Return the [X, Y] coordinate for the center point of the cell that contains the specified text.  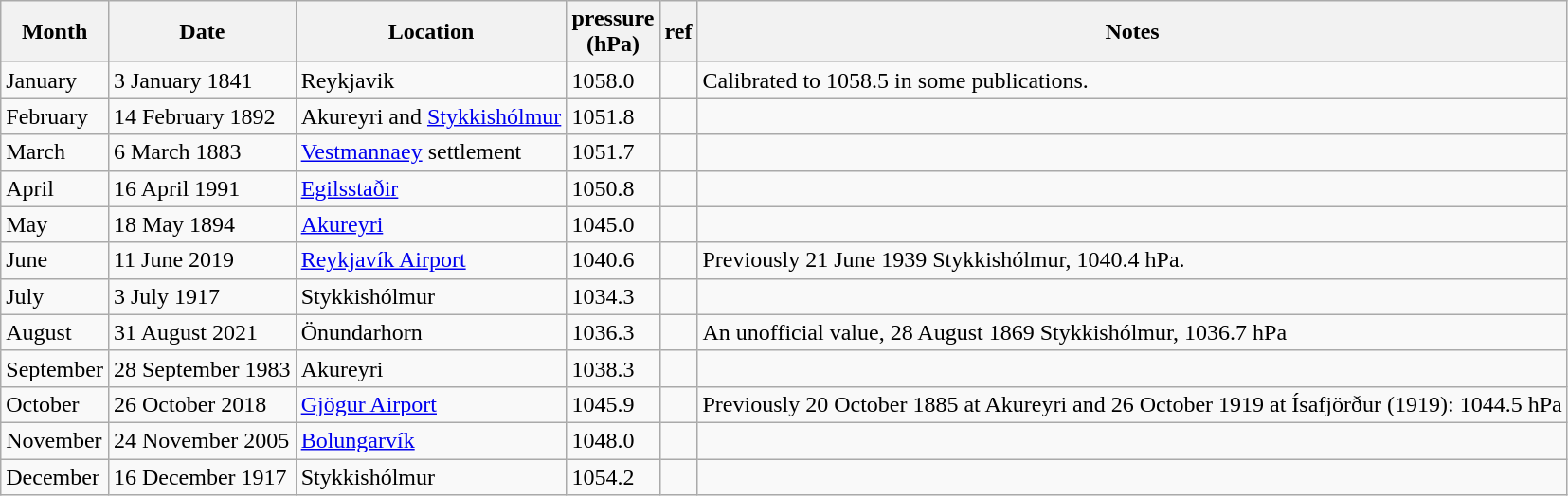
Reykjavik [431, 80]
1040.6 [613, 260]
1058.0 [613, 80]
28 September 1983 [202, 368]
May [55, 224]
October [55, 404]
April [55, 188]
Gjögur Airport [431, 404]
1051.8 [613, 116]
26 October 2018 [202, 404]
1050.8 [613, 188]
1051.7 [613, 152]
June [55, 260]
pressure(hPa) [613, 32]
Location [431, 32]
14 February 1892 [202, 116]
July [55, 296]
24 November 2005 [202, 440]
Vestmannaey settlement [431, 152]
Notes [1132, 32]
January [55, 80]
Month [55, 32]
November [55, 440]
Previously 20 October 1885 at Akureyri and 26 October 1919 at Ísafjörður (1919): 1044.5 hPa [1132, 404]
Reykjavík Airport [431, 260]
1038.3 [613, 368]
6 March 1883 [202, 152]
Previously 21 June 1939 Stykkishólmur, 1040.4 hPa. [1132, 260]
Önundarhorn [431, 332]
16 April 1991 [202, 188]
Akureyri and Stykkishólmur [431, 116]
August [55, 332]
31 August 2021 [202, 332]
Date [202, 32]
February [55, 116]
ref [678, 32]
11 June 2019 [202, 260]
16 December 1917 [202, 476]
December [55, 476]
1045.9 [613, 404]
1036.3 [613, 332]
Egilsstaðir [431, 188]
Calibrated to 1058.5 in some publications. [1132, 80]
Bolungarvík [431, 440]
1054.2 [613, 476]
An unofficial value, 28 August 1869 Stykkishólmur, 1036.7 hPa [1132, 332]
March [55, 152]
1048.0 [613, 440]
18 May 1894 [202, 224]
3 January 1841 [202, 80]
1045.0 [613, 224]
3 July 1917 [202, 296]
1034.3 [613, 296]
September [55, 368]
